Capture the cell that displays the provided text and extract its [x, y] central coordinate. 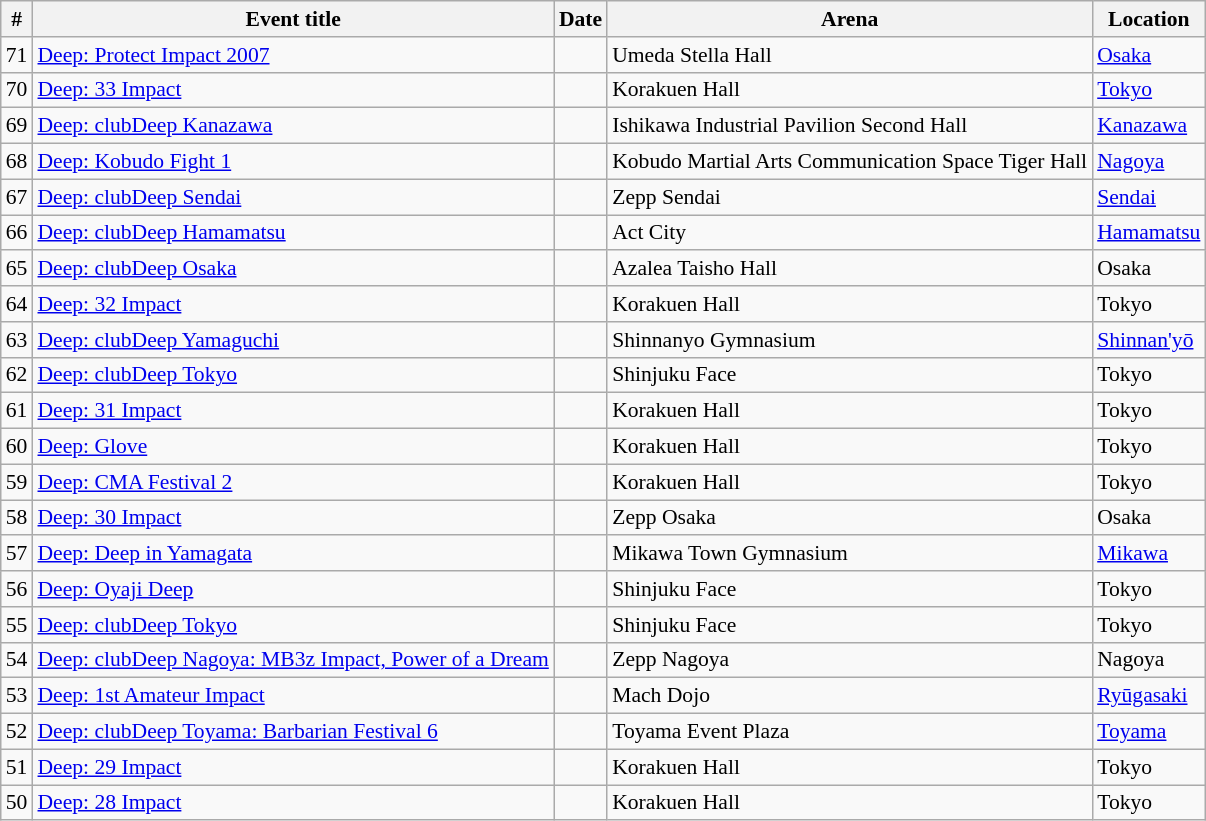
Umeda Stella Hall [850, 55]
69 [17, 126]
Deep: 33 Impact [292, 90]
Toyama Event Plaza [850, 732]
Deep: 31 Impact [292, 411]
Deep: clubDeep Sendai [292, 197]
Mach Dojo [850, 696]
Act City [850, 233]
Azalea Taisho Hall [850, 269]
Hamamatsu [1148, 233]
Deep: clubDeep Osaka [292, 269]
# [17, 19]
52 [17, 732]
59 [17, 482]
Mikawa [1148, 554]
54 [17, 660]
Deep: Protect Impact 2007 [292, 55]
Deep: 32 Impact [292, 304]
Deep: 29 Impact [292, 767]
Zepp Osaka [850, 518]
65 [17, 269]
57 [17, 554]
Toyama [1148, 732]
50 [17, 803]
71 [17, 55]
Kobudo Martial Arts Communication Space Tiger Hall [850, 162]
53 [17, 696]
Shinnanyo Gymnasium [850, 340]
56 [17, 589]
Deep: CMA Festival 2 [292, 482]
62 [17, 375]
Deep: Oyaji Deep [292, 589]
70 [17, 90]
Deep: 1st Amateur Impact [292, 696]
Deep: clubDeep Kanazawa [292, 126]
58 [17, 518]
Deep: Kobudo Fight 1 [292, 162]
Zepp Sendai [850, 197]
67 [17, 197]
Deep: Glove [292, 447]
Sendai [1148, 197]
Event title [292, 19]
Location [1148, 19]
60 [17, 447]
63 [17, 340]
Deep: clubDeep Hamamatsu [292, 233]
Zepp Nagoya [850, 660]
Shinnan'yō [1148, 340]
Deep: 28 Impact [292, 803]
Kanazawa [1148, 126]
68 [17, 162]
Deep: Deep in Yamagata [292, 554]
Deep: 30 Impact [292, 518]
51 [17, 767]
Deep: clubDeep Yamaguchi [292, 340]
Deep: clubDeep Nagoya: MB3z Impact, Power of a Dream [292, 660]
64 [17, 304]
Ryūgasaki [1148, 696]
66 [17, 233]
Ishikawa Industrial Pavilion Second Hall [850, 126]
55 [17, 625]
Mikawa Town Gymnasium [850, 554]
Date [580, 19]
Arena [850, 19]
Deep: clubDeep Toyama: Barbarian Festival 6 [292, 732]
61 [17, 411]
